Extract the (x, y) coordinate from the center of the cell holding the provided text.  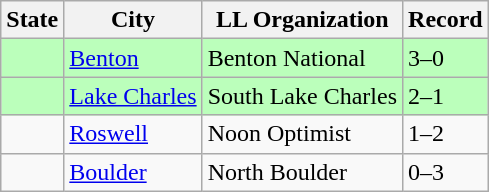
Lake Charles (133, 96)
3–0 (446, 58)
Benton (133, 58)
1–2 (446, 134)
2–1 (446, 96)
North Boulder (302, 172)
Roswell (133, 134)
South Lake Charles (302, 96)
Boulder (133, 172)
Record (446, 20)
Benton National (302, 58)
State (32, 20)
Noon Optimist (302, 134)
LL Organization (302, 20)
City (133, 20)
0–3 (446, 172)
